Scan for the cell matching the given text and deliver its (X, Y) coordinate at center. 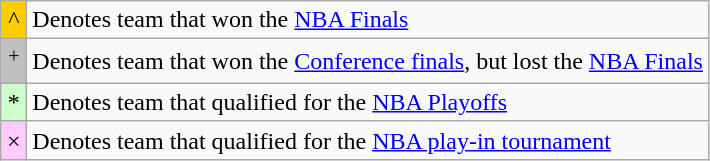
Denotes team that won the Conference finals, but lost the NBA Finals (368, 62)
× (14, 140)
Denotes team that won the NBA Finals (368, 20)
Denotes team that qualified for the NBA Playoffs (368, 102)
Denotes team that qualified for the NBA play-in tournament (368, 140)
^ (14, 20)
+ (14, 62)
* (14, 102)
